Determine the [X, Y] coordinate at the center of the cell enclosing the given text.  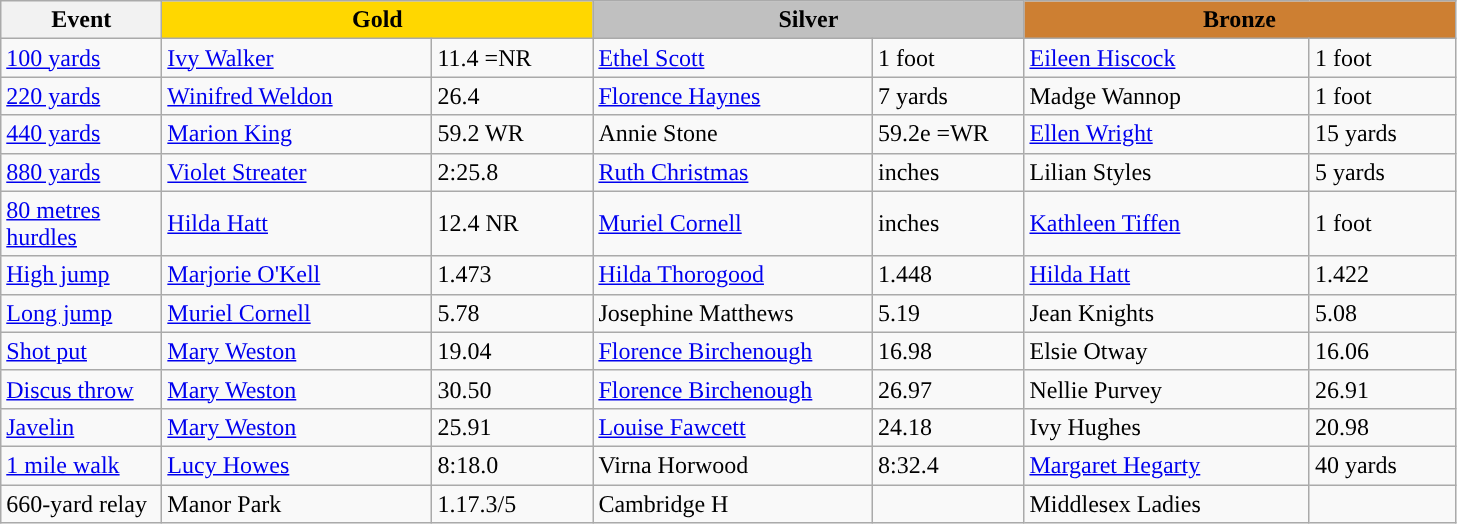
Ruth Christmas [733, 172]
5.08 [1382, 313]
Eileen Hiscock [1166, 58]
Louise Fawcett [733, 427]
Gold [378, 20]
Josephine Matthews [733, 313]
100 yards [82, 58]
Annie Stone [733, 134]
Lilian Styles [1166, 172]
2:25.8 [512, 172]
Javelin [82, 427]
Event [82, 20]
Discus throw [82, 389]
30.50 [512, 389]
1.422 [1382, 275]
Bronze [1240, 20]
Silver [808, 20]
80 metres hurdles [82, 224]
Florence Haynes [733, 96]
26.91 [1382, 389]
1.17.3/5 [512, 503]
Lucy Howes [297, 465]
1.448 [948, 275]
440 yards [82, 134]
7 yards [948, 96]
Ivy Hughes [1166, 427]
16.06 [1382, 351]
8:18.0 [512, 465]
660-yard relay [82, 503]
59.2 WR [512, 134]
5.19 [948, 313]
26.97 [948, 389]
25.91 [512, 427]
Winifred Weldon [297, 96]
16.98 [948, 351]
Long jump [82, 313]
Madge Wannop [1166, 96]
Shot put [82, 351]
1 mile walk [82, 465]
Violet Streater [297, 172]
High jump [82, 275]
1.473 [512, 275]
Margaret Hegarty [1166, 465]
59.2e =WR [948, 134]
220 yards [82, 96]
Hilda Thorogood [733, 275]
5 yards [1382, 172]
Middlesex Ladies [1166, 503]
40 yards [1382, 465]
Elsie Otway [1166, 351]
20.98 [1382, 427]
26.4 [512, 96]
Ivy Walker [297, 58]
24.18 [948, 427]
Jean Knights [1166, 313]
Marjorie O'Kell [297, 275]
15 yards [1382, 134]
12.4 NR [512, 224]
Ethel Scott [733, 58]
Marion King [297, 134]
8:32.4 [948, 465]
Ellen Wright [1166, 134]
11.4 =NR [512, 58]
Nellie Purvey [1166, 389]
Virna Horwood [733, 465]
Manor Park [297, 503]
Cambridge H [733, 503]
5.78 [512, 313]
880 yards [82, 172]
19.04 [512, 351]
Kathleen Tiffen [1166, 224]
